Capture the cell that displays the provided text and extract its [X, Y] central coordinate. 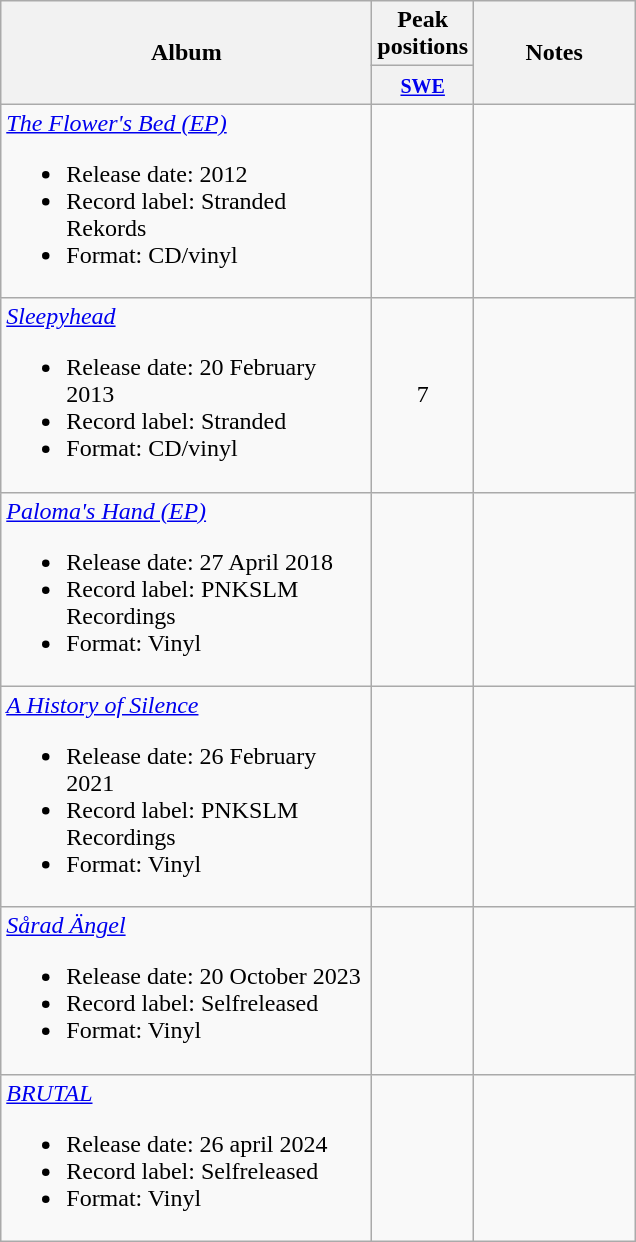
SleepyheadRelease date: 20 February 2013Record label: StrandedFormat: CD/vinyl [186, 395]
The Flower's Bed (EP)Release date: 2012Record label: Stranded RekordsFormat: CD/vinyl [186, 201]
A History of SilenceRelease date: 26 February 2021Record label: PNKSLM RecordingsFormat: Vinyl [186, 796]
Paloma's Hand (EP)Release date: 27 April 2018Record label: PNKSLM RecordingsFormat: Vinyl [186, 589]
Peak positions [423, 34]
Album [186, 52]
SWE [423, 85]
7 [423, 395]
Notes [554, 52]
Sårad ÄngelRelease date: 20 October 2023Record label: SelfreleasedFormat: Vinyl [186, 990]
BRUTALRelease date: 26 april 2024Record label: SelfreleasedFormat: Vinyl [186, 1158]
